Identify which cell holds the provided text, then report its (x, y) central coordinate. 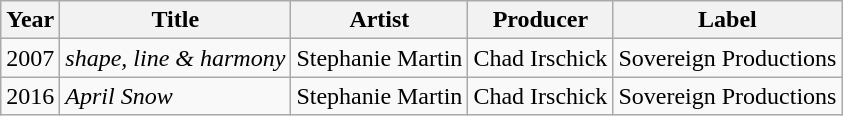
April Snow (176, 96)
2007 (30, 58)
Label (728, 20)
Year (30, 20)
Producer (540, 20)
2016 (30, 96)
Artist (380, 20)
Title (176, 20)
shape, line & harmony (176, 58)
